Return [x, y] of the center of cell containing provided text 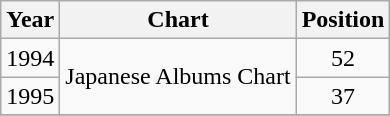
Position [343, 20]
1994 [30, 58]
37 [343, 96]
Year [30, 20]
Japanese Albums Chart [178, 77]
1995 [30, 96]
Chart [178, 20]
52 [343, 58]
